Identify which cell holds the provided text, then report its [x, y] central coordinate. 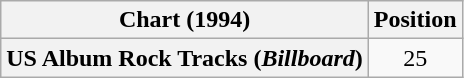
25 [415, 58]
Position [415, 20]
Chart (1994) [185, 20]
US Album Rock Tracks (Billboard) [185, 58]
